Locate the cell with the specified text and output its (x, y) center coordinate. 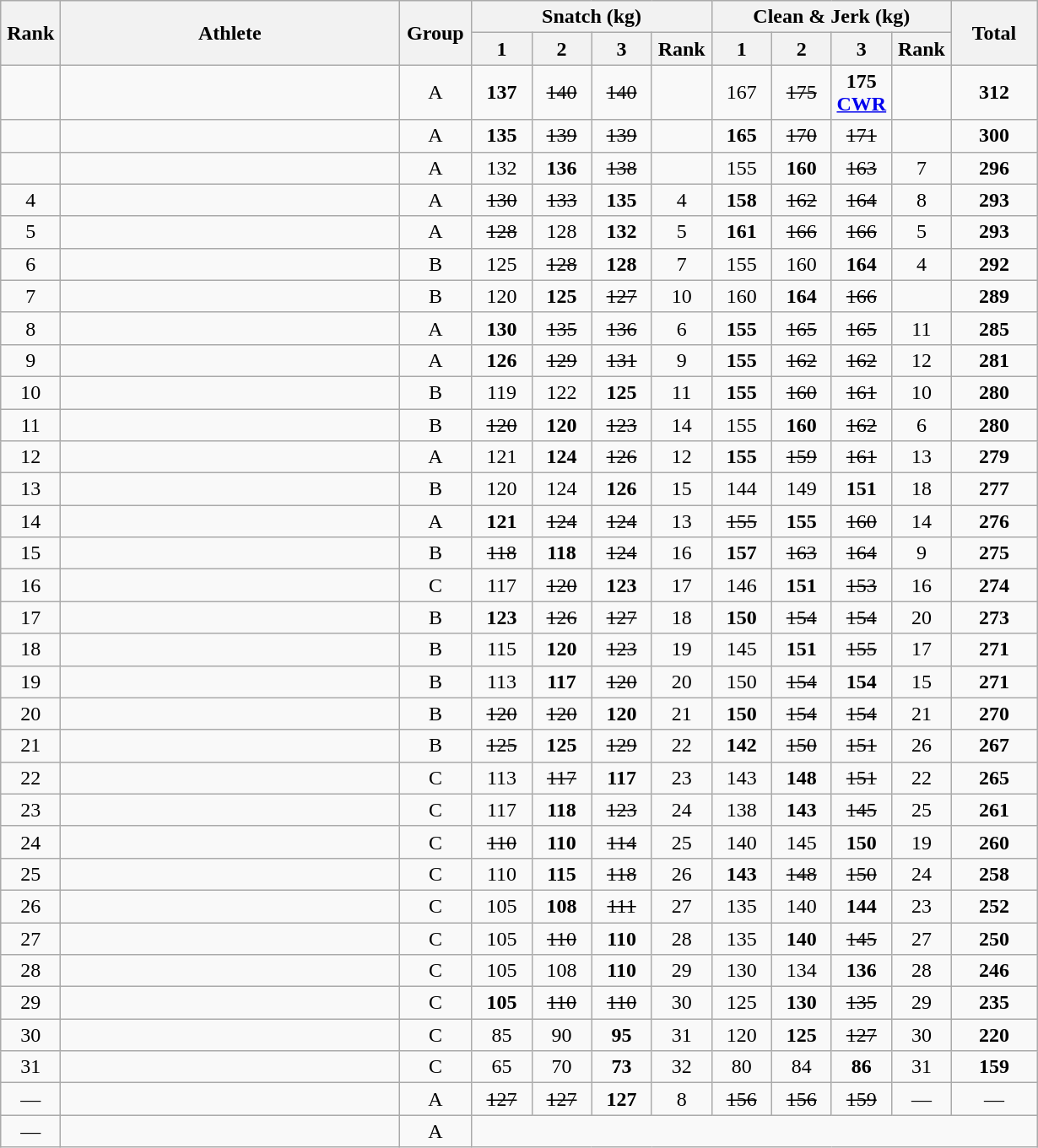
289 (994, 296)
300 (994, 136)
85 (501, 1035)
73 (621, 1067)
157 (741, 553)
80 (741, 1067)
95 (621, 1035)
114 (621, 842)
167 (741, 93)
142 (741, 746)
84 (802, 1067)
134 (802, 971)
265 (994, 778)
90 (562, 1035)
275 (994, 553)
133 (562, 200)
175 CWR (861, 93)
260 (994, 842)
285 (994, 328)
146 (741, 585)
86 (861, 1067)
Group (435, 33)
122 (562, 392)
153 (861, 585)
Total (994, 33)
149 (802, 489)
312 (994, 93)
131 (621, 360)
292 (994, 264)
250 (994, 939)
220 (994, 1035)
171 (861, 136)
274 (994, 585)
119 (501, 392)
235 (994, 1003)
252 (994, 906)
Clean & Jerk (kg) (831, 17)
267 (994, 746)
270 (994, 714)
Snatch (kg) (592, 17)
261 (994, 810)
281 (994, 360)
273 (994, 617)
246 (994, 971)
175 (802, 93)
65 (501, 1067)
258 (994, 874)
277 (994, 489)
170 (802, 136)
296 (994, 168)
158 (741, 200)
276 (994, 521)
Athlete (230, 33)
70 (562, 1067)
32 (682, 1067)
279 (994, 457)
137 (501, 93)
111 (621, 906)
